Locate the cell with the specified text and output its (x, y) center coordinate. 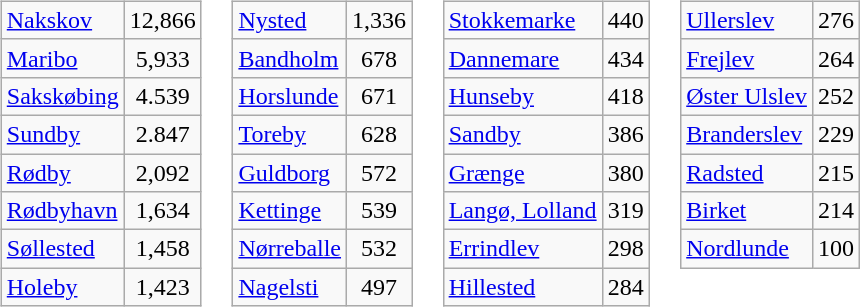
380 (626, 173)
Sakskøbing (62, 96)
Dannemare (522, 58)
252 (836, 96)
Rødby (62, 173)
4.539 (162, 96)
440 (626, 20)
418 (626, 96)
Birket (747, 211)
Sundby (62, 134)
Hunseby (522, 96)
1,336 (380, 20)
2.847 (162, 134)
Maribo (62, 58)
572 (380, 173)
Stokkemarke (522, 20)
Toreby (290, 134)
Errindlev (522, 249)
215 (836, 173)
Frejlev (747, 58)
678 (380, 58)
Sandby (522, 134)
276 (836, 20)
12,866 (162, 20)
2,092 (162, 173)
Kettinge (290, 211)
1,458 (162, 249)
319 (626, 211)
Branderslev (747, 134)
229 (836, 134)
539 (380, 211)
Radsted (747, 173)
Nørreballe (290, 249)
100 (836, 249)
497 (380, 287)
298 (626, 249)
Hillested (522, 287)
Nordlunde (747, 249)
Nagelsti (290, 287)
386 (626, 134)
214 (836, 211)
Ullerslev (747, 20)
Rødbyhavn (62, 211)
Søllested (62, 249)
Bandholm (290, 58)
Guldborg (290, 173)
Øster Ulslev (747, 96)
Grænge (522, 173)
671 (380, 96)
1,423 (162, 287)
Nakskov (62, 20)
264 (836, 58)
5,933 (162, 58)
284 (626, 287)
532 (380, 249)
Nysted (290, 20)
Langø, Lolland (522, 211)
Holeby (62, 287)
628 (380, 134)
434 (626, 58)
Horslunde (290, 96)
1,634 (162, 211)
